Detect which cell encompasses the target text, then output its [X, Y] center coordinate. 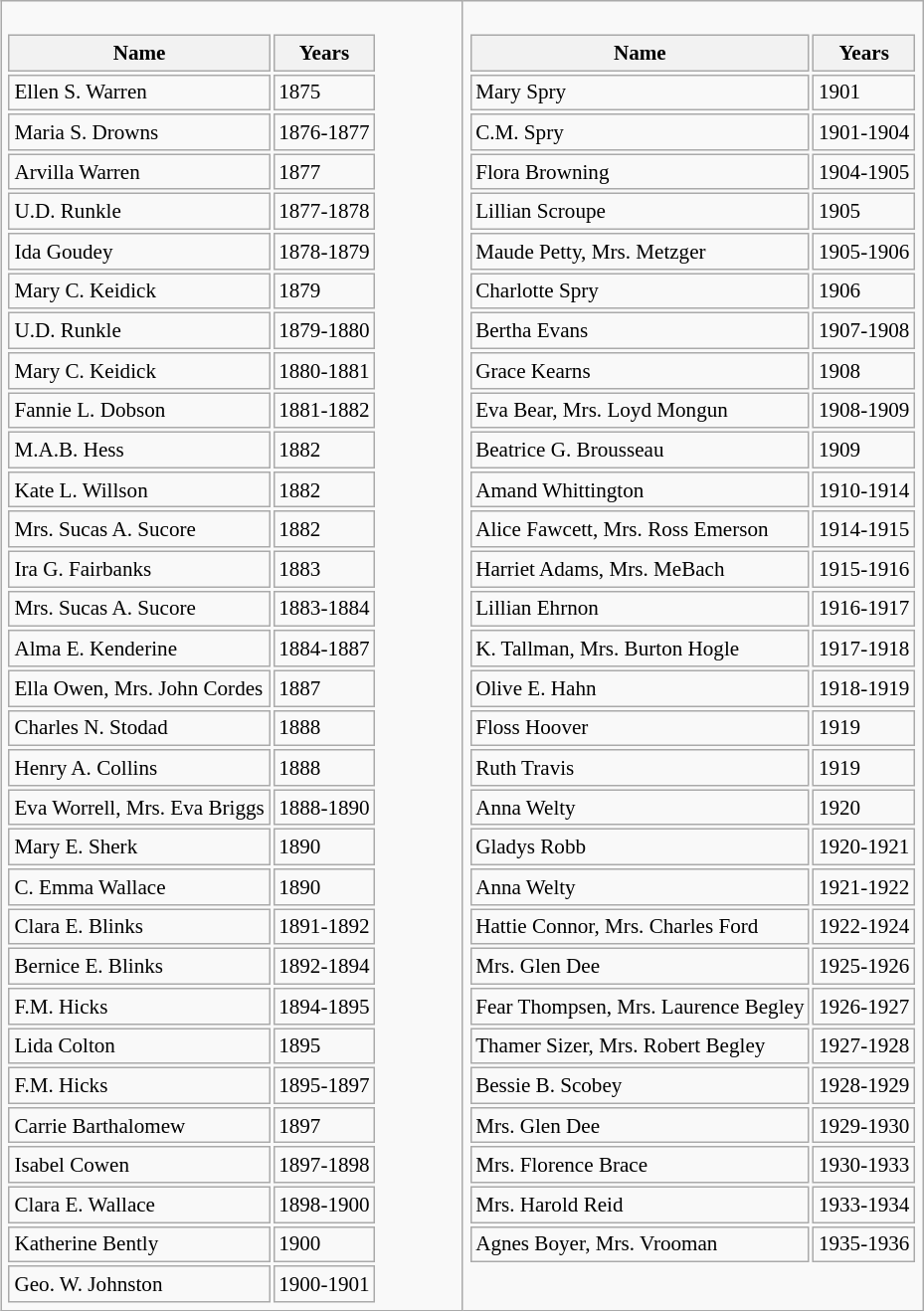
1877-1878 [324, 211]
Ida Goudey [139, 251]
Ellen S. Warren [139, 92]
K. Tallman, Mrs. Burton Hogle [640, 649]
Thamer Sizer, Mrs. Robert Begley [640, 1046]
Eva Bear, Mrs. Loyd Mongun [640, 410]
Clara E. Blinks [139, 927]
Hattie Connor, Mrs. Charles Ford [640, 927]
1914-1915 [863, 529]
C.M. Spry [640, 131]
1920-1921 [863, 847]
1910-1914 [863, 489]
Arvilla Warren [139, 171]
1920 [863, 808]
1878-1879 [324, 251]
Lillian Ehrnon [640, 609]
1908-1909 [863, 410]
1898-1900 [324, 1206]
1887 [324, 688]
1933-1934 [863, 1206]
Henry A. Collins [139, 768]
Flora Browning [640, 171]
Isabel Cowen [139, 1166]
Harriet Adams, Mrs. MeBach [640, 569]
Geo. W. Johnston [139, 1283]
Maude Petty, Mrs. Metzger [640, 251]
Clara E. Wallace [139, 1206]
C. Emma Wallace [139, 887]
1895 [324, 1046]
1892-1894 [324, 967]
Bessie B. Scobey [640, 1086]
Ruth Travis [640, 768]
1876-1877 [324, 131]
1883-1884 [324, 609]
1881-1882 [324, 410]
Mrs. Florence Brace [640, 1166]
Olive E. Hahn [640, 688]
1905-1906 [863, 251]
Lillian Scroupe [640, 211]
Beatrice G. Brousseau [640, 450]
1929-1930 [863, 1126]
1926-1927 [863, 1007]
1883 [324, 569]
1922-1924 [863, 927]
1894-1895 [324, 1007]
1935-1936 [863, 1243]
1895-1897 [324, 1086]
Charlotte Spry [640, 290]
1918-1919 [863, 688]
Charles N. Stodad [139, 728]
1900-1901 [324, 1283]
1900 [324, 1243]
Alma E. Kenderine [139, 649]
Eva Worrell, Mrs. Eva Briggs [139, 808]
Mary E. Sherk [139, 847]
Lida Colton [139, 1046]
Floss Hoover [640, 728]
Katherine Bently [139, 1243]
1880-1881 [324, 370]
Fear Thompsen, Mrs. Laurence Begley [640, 1007]
1897-1898 [324, 1166]
Ira G. Fairbanks [139, 569]
Mrs. Harold Reid [640, 1206]
Kate L. Willson [139, 489]
Agnes Boyer, Mrs. Vrooman [640, 1243]
1888-1890 [324, 808]
M.A.B. Hess [139, 450]
1879-1880 [324, 330]
Bernice E. Blinks [139, 967]
1921-1922 [863, 887]
1884-1887 [324, 649]
1901-1904 [863, 131]
1879 [324, 290]
1905 [863, 211]
Gladys Robb [640, 847]
1916-1917 [863, 609]
1904-1905 [863, 171]
1897 [324, 1126]
1875 [324, 92]
1928-1929 [863, 1086]
Maria S. Drowns [139, 131]
1917-1918 [863, 649]
Grace Kearns [640, 370]
1915-1916 [863, 569]
Fannie L. Dobson [139, 410]
Amand Whittington [640, 489]
Carrie Barthalomew [139, 1126]
1877 [324, 171]
1891-1892 [324, 927]
1925-1926 [863, 967]
Ella Owen, Mrs. John Cordes [139, 688]
1909 [863, 450]
Mary Spry [640, 92]
1907-1908 [863, 330]
1901 [863, 92]
1927-1928 [863, 1046]
1930-1933 [863, 1166]
1908 [863, 370]
Bertha Evans [640, 330]
1906 [863, 290]
Alice Fawcett, Mrs. Ross Emerson [640, 529]
